Provide the [X, Y] coordinate of the cell's center where the given text is located.  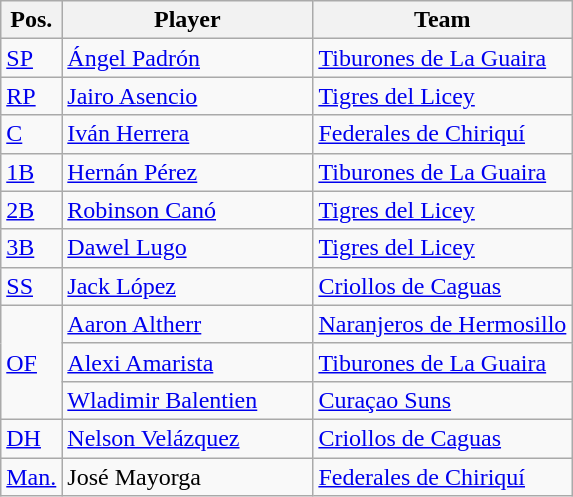
SS [32, 286]
DH [32, 438]
Nelson Velázquez [188, 438]
Naranjeros de Hermosillo [442, 324]
RP [32, 96]
Pos. [32, 20]
Robinson Canó [188, 210]
José Mayorga [188, 477]
SP [32, 58]
Man. [32, 477]
OF [32, 362]
Iván Herrera [188, 134]
Player [188, 20]
Team [442, 20]
Jairo Asencio [188, 96]
C [32, 134]
Alexi Amarista [188, 362]
1B [32, 172]
Aaron Altherr [188, 324]
Dawel Lugo [188, 248]
Hernán Pérez [188, 172]
Curaçao Suns [442, 400]
2B [32, 210]
3B [32, 248]
Wladimir Balentien [188, 400]
Jack López [188, 286]
Ángel Padrón [188, 58]
